Find where the given text appears and provide that cell's center as (x, y) coordinate. 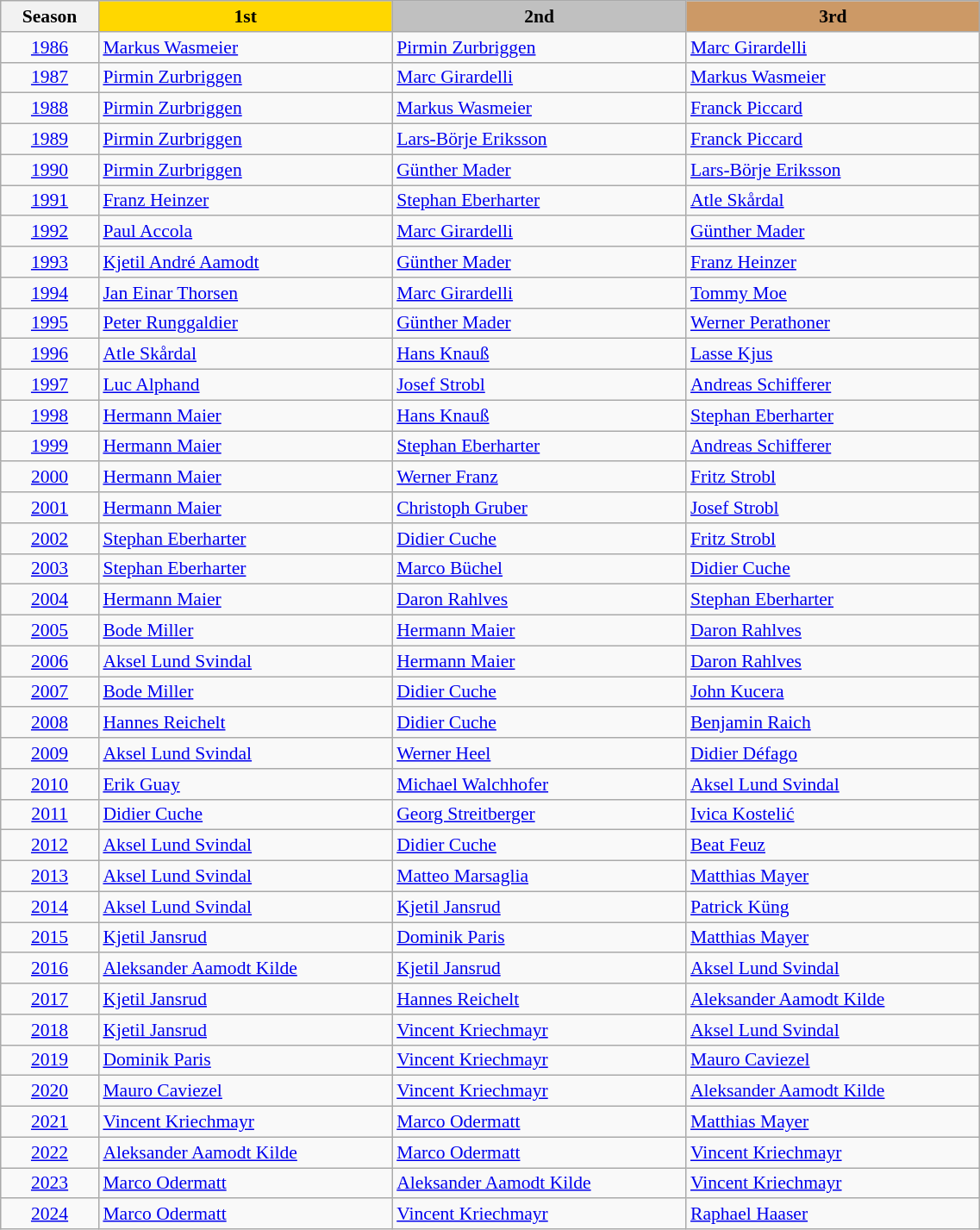
Erik Guay (245, 784)
Didier Défago (833, 753)
Werner Perathoner (833, 323)
Season (50, 16)
Christoph Gruber (540, 508)
1991 (50, 201)
1998 (50, 415)
Tommy Moe (833, 293)
Lasse Kjus (833, 354)
Michael Walchhofer (540, 784)
Benjamin Raich (833, 723)
2nd (540, 16)
1995 (50, 323)
2005 (50, 631)
2009 (50, 753)
2001 (50, 508)
2004 (50, 600)
2002 (50, 539)
1993 (50, 262)
2020 (50, 1091)
2019 (50, 1060)
Georg Streitberger (540, 815)
2003 (50, 569)
Raphael Haaser (833, 1214)
John Kucera (833, 692)
2011 (50, 815)
2015 (50, 938)
2014 (50, 907)
2013 (50, 877)
2018 (50, 1030)
1997 (50, 385)
2000 (50, 478)
2008 (50, 723)
1988 (50, 109)
Ivica Kostelić (833, 815)
2006 (50, 661)
2016 (50, 969)
2023 (50, 1183)
2010 (50, 784)
Jan Einar Thorsen (245, 293)
Werner Heel (540, 753)
Werner Franz (540, 478)
1994 (50, 293)
1992 (50, 232)
2022 (50, 1152)
1996 (50, 354)
2024 (50, 1214)
1986 (50, 47)
Luc Alphand (245, 385)
Marco Büchel (540, 569)
1999 (50, 446)
Paul Accola (245, 232)
1st (245, 16)
Beat Feuz (833, 846)
1987 (50, 78)
2007 (50, 692)
Matteo Marsaglia (540, 877)
2017 (50, 999)
2012 (50, 846)
3rd (833, 16)
Peter Runggaldier (245, 323)
2021 (50, 1122)
Kjetil André Aamodt (245, 262)
Patrick Küng (833, 907)
1989 (50, 140)
1990 (50, 170)
